Return (X, Y) of the center of cell containing provided text 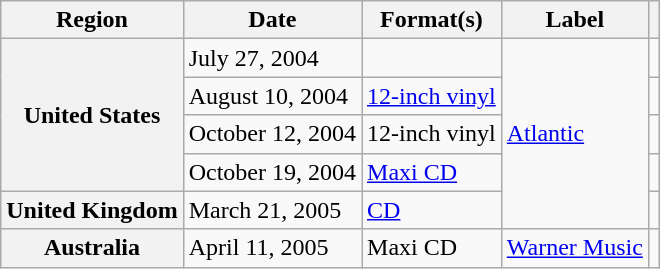
October 12, 2004 (272, 134)
United States (92, 115)
Atlantic (574, 134)
Warner Music (574, 248)
April 11, 2005 (272, 248)
August 10, 2004 (272, 96)
Australia (92, 248)
Region (92, 20)
March 21, 2005 (272, 210)
CD (432, 210)
Format(s) (432, 20)
October 19, 2004 (272, 172)
July 27, 2004 (272, 58)
United Kingdom (92, 210)
Label (574, 20)
Date (272, 20)
